Capture the cell that displays the provided text and extract its [x, y] central coordinate. 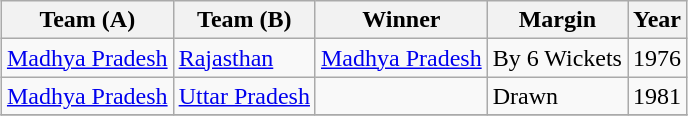
Year [658, 20]
By 6 Wickets [557, 58]
1976 [658, 58]
Winner [401, 20]
Drawn [557, 96]
Team (B) [244, 20]
Margin [557, 20]
Team (A) [87, 20]
1981 [658, 96]
Uttar Pradesh [244, 96]
Rajasthan [244, 58]
